Pinpoint the cell where the given text exists, returning its [x, y] midpoint coordinate. 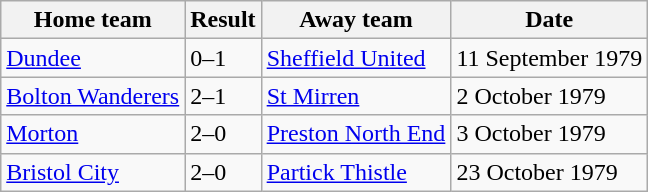
Partick Thistle [356, 172]
Morton [93, 134]
Bolton Wanderers [93, 96]
3 October 1979 [550, 134]
11 September 1979 [550, 58]
Home team [93, 20]
Date [550, 20]
St Mirren [356, 96]
Bristol City [93, 172]
2 October 1979 [550, 96]
Away team [356, 20]
2–1 [223, 96]
23 October 1979 [550, 172]
Result [223, 20]
Sheffield United [356, 58]
0–1 [223, 58]
Preston North End [356, 134]
Dundee [93, 58]
